Detect which cell encompasses the target text, then output its (X, Y) center coordinate. 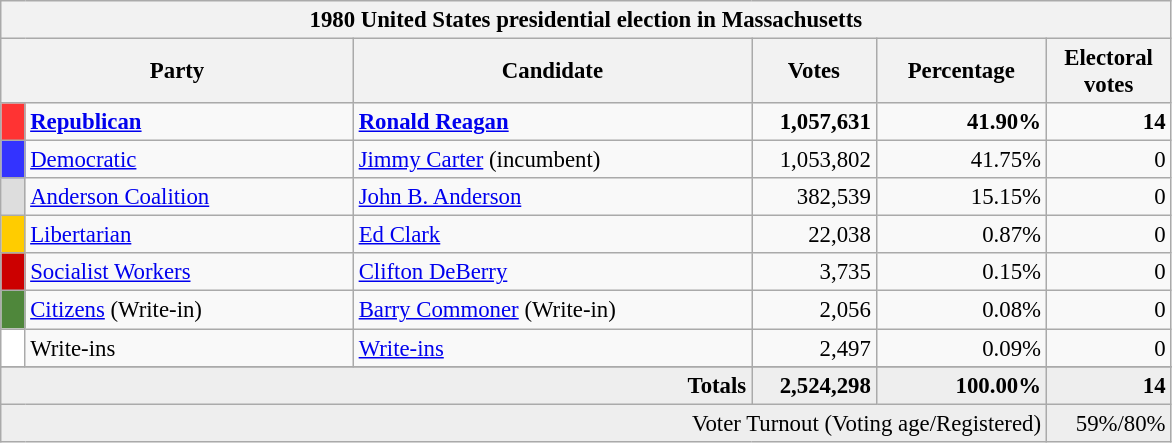
0.08% (961, 310)
2,524,298 (814, 385)
2,056 (814, 310)
Electoral votes (1108, 72)
Democratic (189, 160)
Ed Clark (552, 235)
3,735 (814, 273)
22,038 (814, 235)
0.15% (961, 273)
1980 United States presidential election in Massachusetts (586, 20)
Voter Turnout (Voting age/Registered) (524, 423)
Republican (189, 122)
15.15% (961, 197)
Party (178, 72)
Votes (814, 72)
Percentage (961, 72)
1,053,802 (814, 160)
1,057,631 (814, 122)
Totals (376, 385)
2,497 (814, 348)
Clifton DeBerry (552, 273)
Ronald Reagan (552, 122)
John B. Anderson (552, 197)
Citizens (Write-in) (189, 310)
Barry Commoner (Write-in) (552, 310)
41.75% (961, 160)
382,539 (814, 197)
41.90% (961, 122)
Jimmy Carter (incumbent) (552, 160)
Libertarian (189, 235)
Candidate (552, 72)
0.09% (961, 348)
Anderson Coalition (189, 197)
100.00% (961, 385)
59%/80% (1108, 423)
0.87% (961, 235)
Socialist Workers (189, 273)
